Scan for the cell matching the given text and deliver its (x, y) coordinate at center. 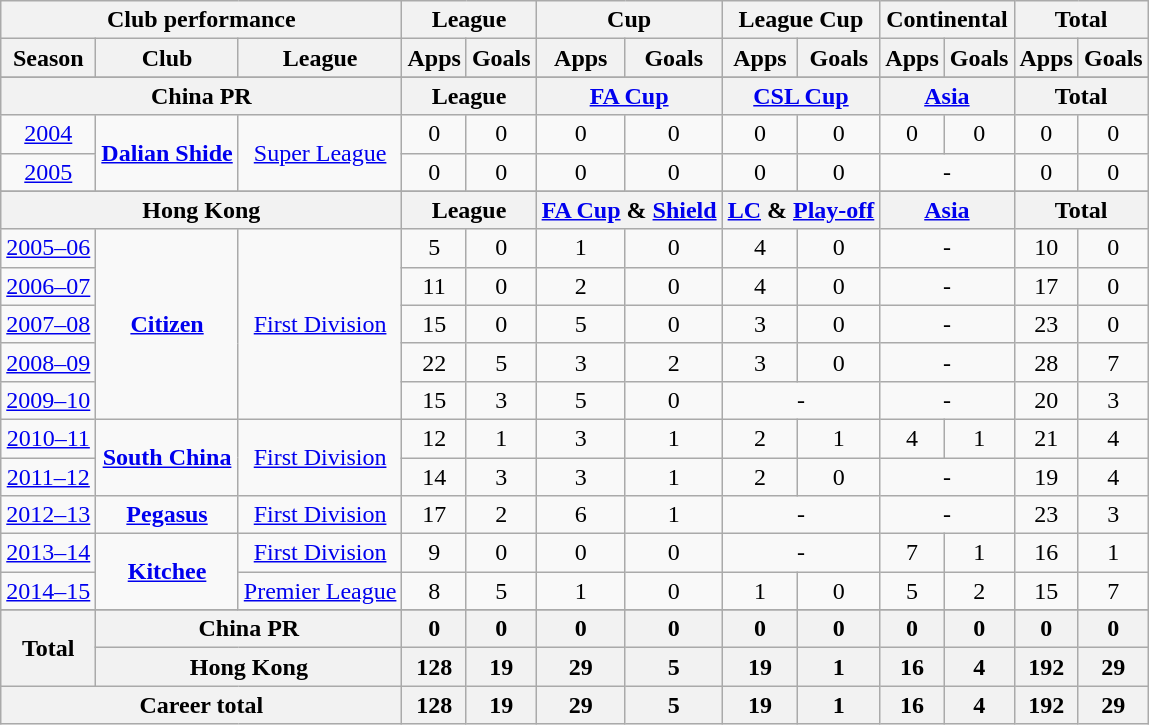
21 (1046, 438)
2012–13 (48, 515)
12 (434, 438)
Premier League (320, 591)
FA Cup (629, 96)
2009–10 (48, 400)
2006–07 (48, 286)
22 (434, 362)
Dalian Shide (167, 153)
Kitchee (167, 572)
Club performance (202, 20)
LC & Play-off (801, 210)
Citizen (167, 324)
10 (1046, 248)
6 (580, 515)
Club (167, 58)
South China (167, 457)
2005 (48, 172)
FA Cup & Shield (629, 210)
Career total (202, 705)
8 (434, 591)
2008–09 (48, 362)
2014–15 (48, 591)
2004 (48, 134)
28 (1046, 362)
20 (1046, 400)
14 (434, 477)
11 (434, 286)
2007–08 (48, 324)
2005–06 (48, 248)
Pegasus (167, 515)
Continental (947, 20)
League Cup (801, 20)
9 (434, 553)
CSL Cup (801, 96)
2010–11 (48, 438)
Super League (320, 153)
Cup (629, 20)
2013–14 (48, 553)
2011–12 (48, 477)
Season (48, 58)
